From the cell containing the given text, extract its center point as [X, Y] coordinate. 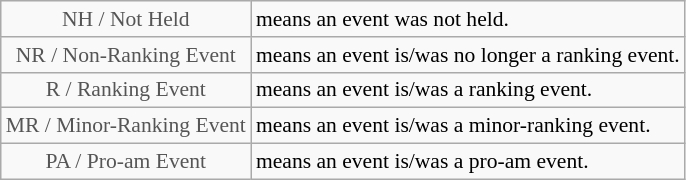
MR / Minor-Ranking Event [126, 126]
R / Ranking Event [126, 90]
means an event is/was a minor-ranking event. [468, 126]
means an event is/was no longer a ranking event. [468, 55]
NR / Non-Ranking Event [126, 55]
means an event was not held. [468, 19]
means an event is/was a ranking event. [468, 90]
NH / Not Held [126, 19]
PA / Pro-am Event [126, 162]
means an event is/was a pro-am event. [468, 162]
